Locate the cell with the specified text and output its (X, Y) center coordinate. 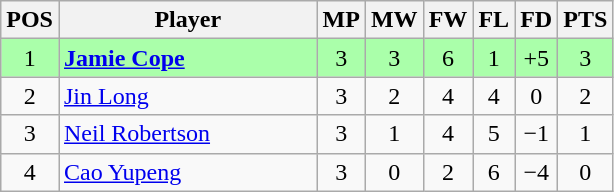
FL (494, 20)
Cao Yupeng (188, 172)
−4 (536, 172)
FW (448, 20)
+5 (536, 58)
PTS (586, 20)
Neil Robertson (188, 134)
MP (341, 20)
Jamie Cope (188, 58)
FD (536, 20)
−1 (536, 134)
Jin Long (188, 96)
5 (494, 134)
MW (394, 20)
Player (188, 20)
POS (30, 20)
